From the cell containing the given text, extract its center point as (x, y) coordinate. 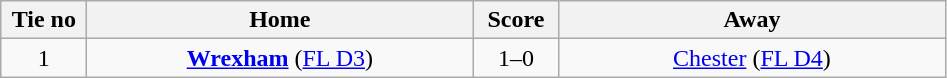
Home (280, 20)
Wrexham (FL D3) (280, 58)
1 (44, 58)
Score (516, 20)
Away (752, 20)
Chester (FL D4) (752, 58)
1–0 (516, 58)
Tie no (44, 20)
